Output the [X, Y] coordinate of the center of the cell containing the given text.  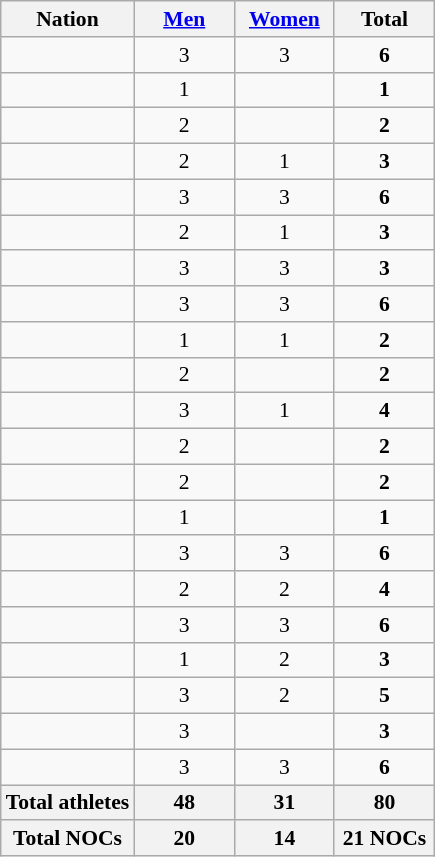
Total NOCs [68, 839]
Men [184, 19]
21 NOCs [384, 839]
31 [284, 803]
80 [384, 803]
20 [184, 839]
5 [384, 696]
Total [384, 19]
Total athletes [68, 803]
14 [284, 839]
Women [284, 19]
48 [184, 803]
Nation [68, 19]
